Locate the cell with the specified text and output its (x, y) center coordinate. 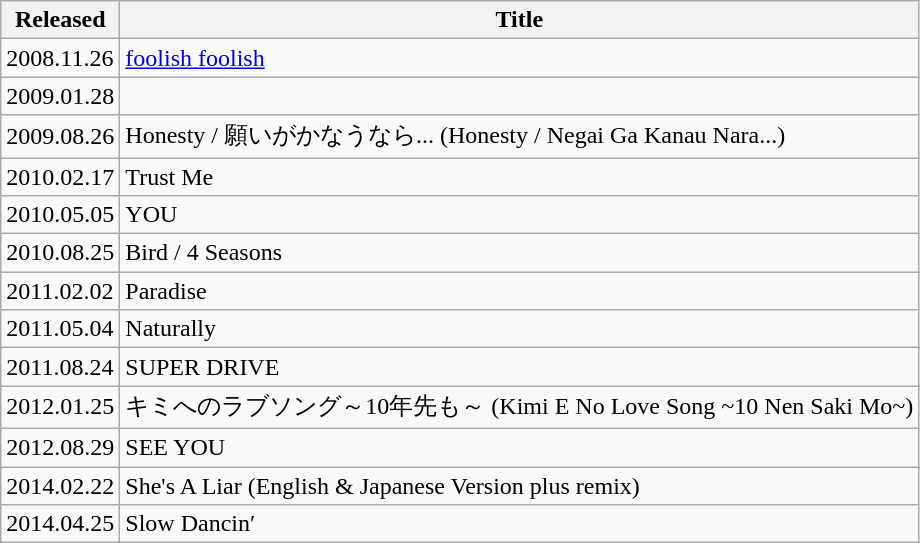
Paradise (520, 291)
SEE YOU (520, 447)
2014.02.22 (60, 485)
Bird / 4 Seasons (520, 253)
Released (60, 20)
2011.02.02 (60, 291)
2010.08.25 (60, 253)
2008.11.26 (60, 58)
Title (520, 20)
She's A Liar (English & Japanese Version plus remix) (520, 485)
YOU (520, 215)
2011.08.24 (60, 367)
2012.08.29 (60, 447)
2010.05.05 (60, 215)
2011.05.04 (60, 329)
foolish foolish (520, 58)
Honesty / 願いがかなうなら... (Honesty / Negai Ga Kanau Nara...) (520, 136)
SUPER DRIVE (520, 367)
2009.08.26 (60, 136)
キミへのラブソング～10年先も～ (Kimi E No Love Song ~10 Nen Saki Mo~) (520, 408)
2012.01.25 (60, 408)
Trust Me (520, 177)
Slow Dancin′ (520, 524)
2010.02.17 (60, 177)
2009.01.28 (60, 96)
2014.04.25 (60, 524)
Naturally (520, 329)
